Pinpoint the cell where the given text exists, returning its (x, y) midpoint coordinate. 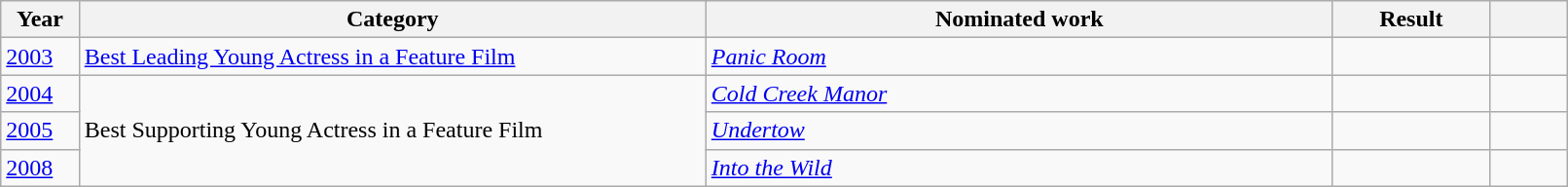
Best Leading Young Actress in a Feature Film (392, 56)
Result (1411, 19)
2004 (40, 93)
Into the Wild (1019, 168)
2003 (40, 56)
Nominated work (1019, 19)
Category (392, 19)
2008 (40, 168)
Best Supporting Young Actress in a Feature Film (392, 131)
Panic Room (1019, 56)
2005 (40, 131)
Undertow (1019, 131)
Cold Creek Manor (1019, 93)
Year (40, 19)
